From the cell containing the given text, extract its center point as [X, Y] coordinate. 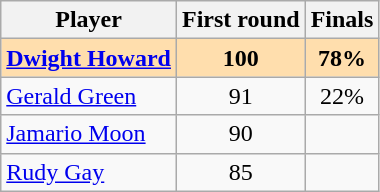
22% [342, 96]
Finals [342, 20]
Dwight Howard [89, 58]
Player [89, 20]
First round [240, 20]
85 [240, 172]
90 [240, 134]
78% [342, 58]
Rudy Gay [89, 172]
100 [240, 58]
91 [240, 96]
Gerald Green [89, 96]
Jamario Moon [89, 134]
